Pinpoint the cell where the given text exists, returning its (X, Y) midpoint coordinate. 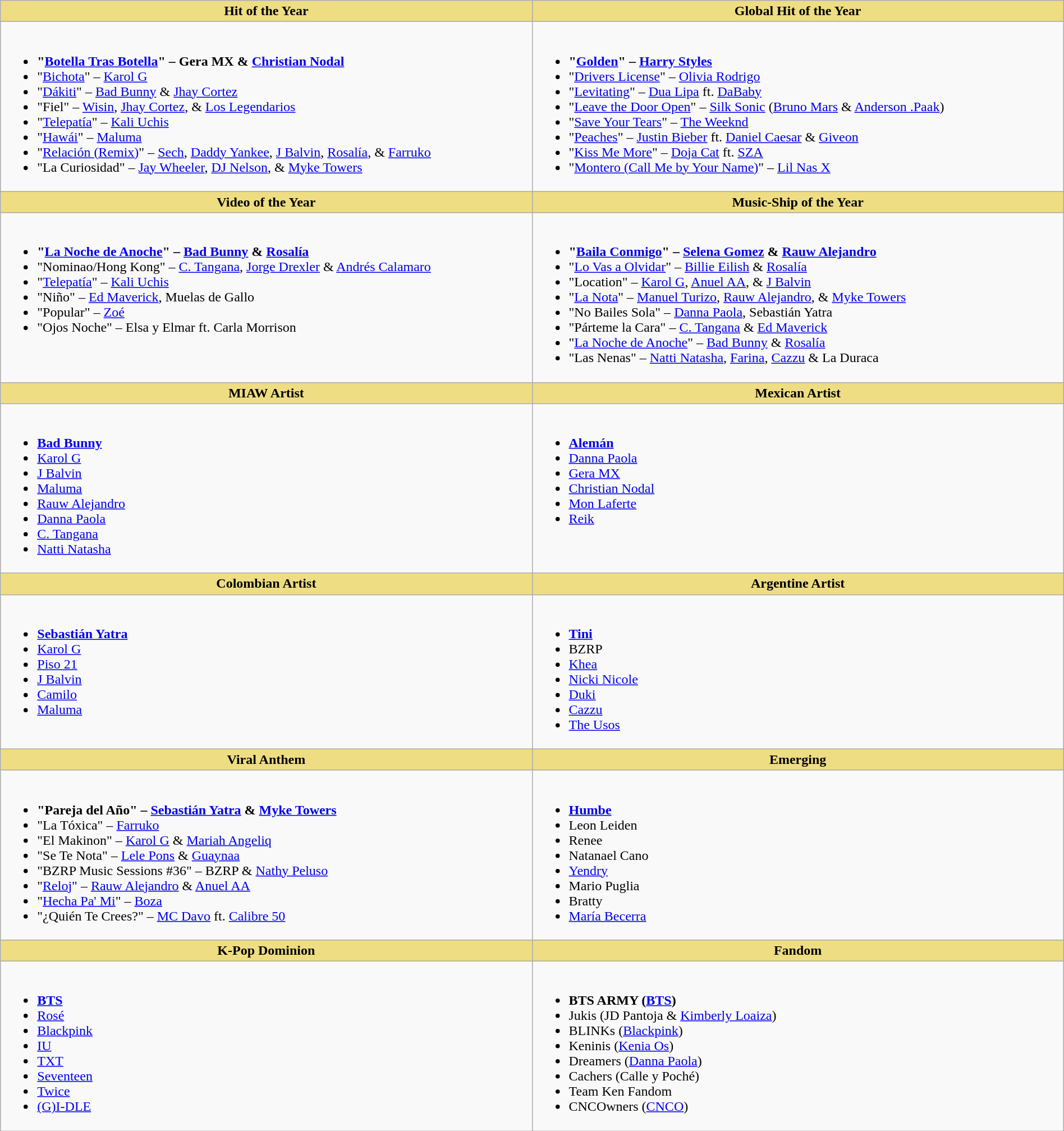
TiniBZRPKheaNicki NicoleDukiCazzuThe Usos (798, 671)
Mexican Artist (798, 393)
Bad BunnyKarol GJ BalvinMalumaRauw AlejandroDanna PaolaC. TanganaNatti Natasha (266, 488)
Music-Ship of the Year (798, 202)
Colombian Artist (266, 584)
Video of the Year (266, 202)
Sebastián YatraKarol GPiso 21J BalvinCamiloMaluma (266, 671)
Global Hit of the Year (798, 11)
Hit of the Year (266, 11)
MIAW Artist (266, 393)
BTSRoséBlackpinkIUTXTSeventeenTwice(G)I-DLE (266, 1046)
K-Pop Dominion (266, 950)
HumbeLeon LeidenReneeNatanael CanoYendryMario PugliaBrattyMaría Becerra (798, 855)
Argentine Artist (798, 584)
AlemánDanna PaolaGera MXChristian NodalMon LaferteReik (798, 488)
Fandom (798, 950)
Viral Anthem (266, 759)
Emerging (798, 759)
